From the cell containing the given text, extract its center point as (X, Y) coordinate. 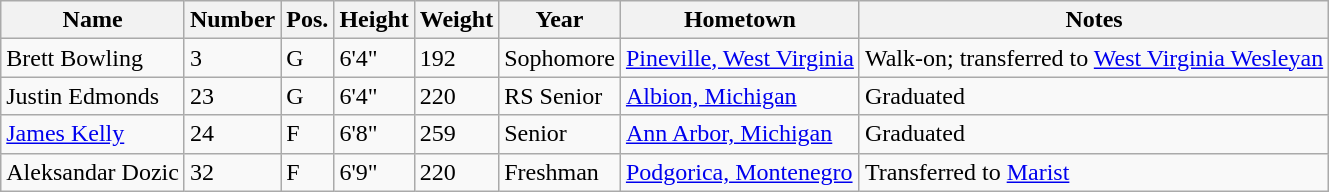
Podgorica, Montenegro (740, 172)
Number (232, 20)
Sophomore (560, 58)
192 (456, 58)
Name (93, 20)
Notes (1094, 20)
Albion, Michigan (740, 96)
259 (456, 134)
RS Senior (560, 96)
Brett Bowling (93, 58)
23 (232, 96)
6'9" (374, 172)
Freshman (560, 172)
24 (232, 134)
Walk-on; transferred to West Virginia Wesleyan (1094, 58)
Transferred to Marist (1094, 172)
James Kelly (93, 134)
Year (560, 20)
Ann Arbor, Michigan (740, 134)
Justin Edmonds (93, 96)
Pineville, West Virginia (740, 58)
Height (374, 20)
6'8" (374, 134)
Hometown (740, 20)
Pos. (308, 20)
Senior (560, 134)
Weight (456, 20)
3 (232, 58)
32 (232, 172)
Aleksandar Dozic (93, 172)
